Detect which cell encompasses the target text, then output its (x, y) center coordinate. 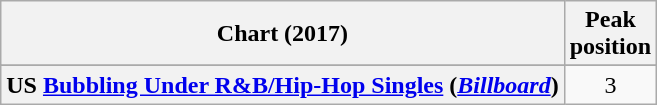
Peakposition (610, 34)
Chart (2017) (282, 34)
3 (610, 85)
US Bubbling Under R&B/Hip-Hop Singles (Billboard) (282, 85)
